Identify which cell holds the provided text, then report its (x, y) central coordinate. 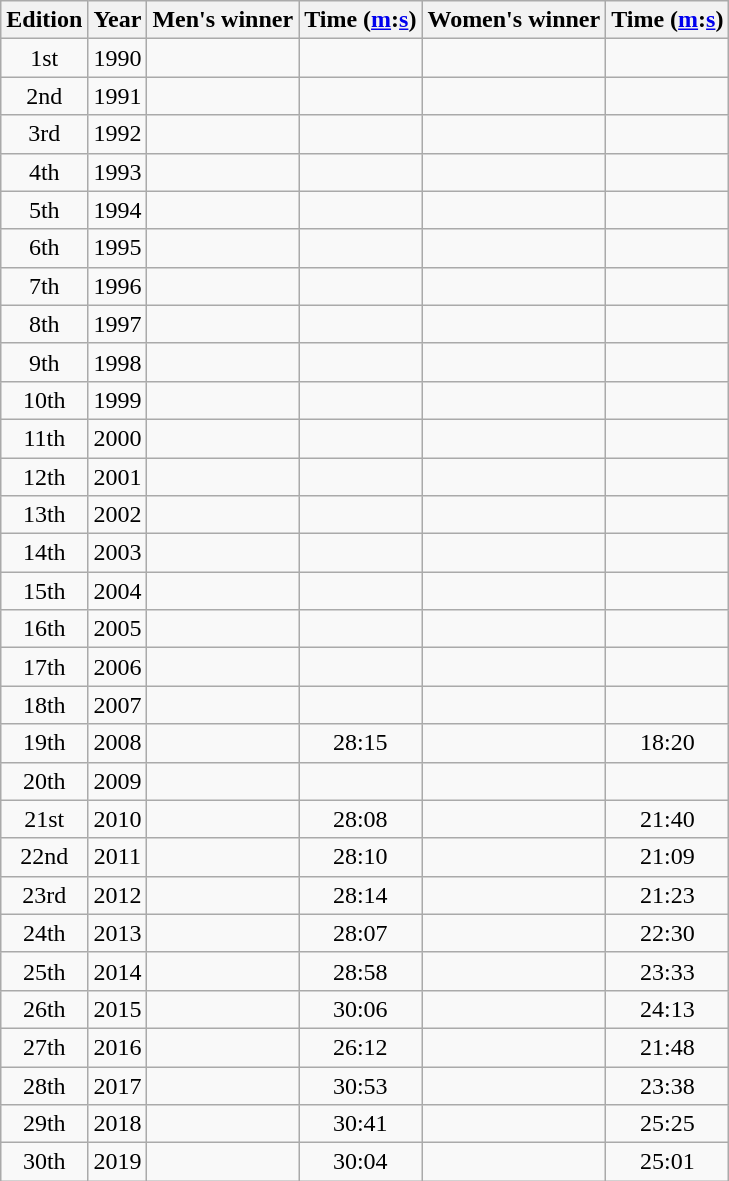
18:20 (668, 743)
23:33 (668, 971)
28:08 (360, 819)
2016 (118, 1047)
3rd (44, 134)
11th (44, 438)
2015 (118, 1009)
26:12 (360, 1047)
21st (44, 819)
23rd (44, 895)
13th (44, 515)
2012 (118, 895)
28th (44, 1085)
5th (44, 210)
1996 (118, 286)
25th (44, 971)
29th (44, 1124)
28:15 (360, 743)
28:07 (360, 933)
2011 (118, 857)
9th (44, 362)
2004 (118, 591)
Men's winner (223, 20)
2010 (118, 819)
6th (44, 248)
1998 (118, 362)
2001 (118, 477)
1990 (118, 58)
30:04 (360, 1162)
7th (44, 286)
10th (44, 400)
2nd (44, 96)
25:01 (668, 1162)
1994 (118, 210)
1st (44, 58)
1992 (118, 134)
28:14 (360, 895)
20th (44, 781)
1999 (118, 400)
2003 (118, 553)
21:48 (668, 1047)
2005 (118, 629)
30:53 (360, 1085)
21:09 (668, 857)
26th (44, 1009)
28:10 (360, 857)
1997 (118, 324)
30:06 (360, 1009)
17th (44, 667)
1993 (118, 172)
Year (118, 20)
24:13 (668, 1009)
22:30 (668, 933)
Women's winner (514, 20)
12th (44, 477)
2000 (118, 438)
21:40 (668, 819)
18th (44, 705)
2009 (118, 781)
21:23 (668, 895)
2014 (118, 971)
2019 (118, 1162)
2018 (118, 1124)
24th (44, 933)
22nd (44, 857)
Edition (44, 20)
4th (44, 172)
30:41 (360, 1124)
23:38 (668, 1085)
2008 (118, 743)
15th (44, 591)
27th (44, 1047)
2007 (118, 705)
19th (44, 743)
25:25 (668, 1124)
2006 (118, 667)
16th (44, 629)
2017 (118, 1085)
2002 (118, 515)
14th (44, 553)
1995 (118, 248)
30th (44, 1162)
1991 (118, 96)
2013 (118, 933)
28:58 (360, 971)
8th (44, 324)
